Locate the cell with the specified text and output its (x, y) center coordinate. 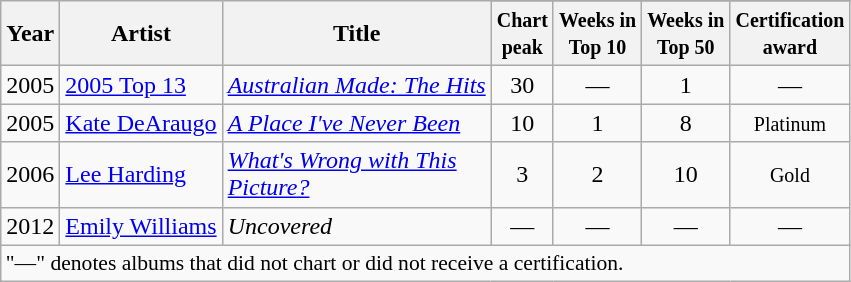
Australian Made: The Hits (356, 85)
2005 Top 13 (141, 85)
Weeks inTop 10 (597, 34)
Weeks inTop 50 (686, 34)
3 (522, 174)
2 (597, 174)
Platinum (790, 123)
Year (30, 34)
Title (356, 34)
30 (522, 85)
Artist (141, 34)
Certificationaward (790, 34)
2012 (30, 226)
Kate DeAraugo (141, 123)
Lee Harding (141, 174)
Emily Williams (141, 226)
2006 (30, 174)
8 (686, 123)
"—" denotes albums that did not chart or did not receive a certification. (426, 263)
Gold (790, 174)
Uncovered (356, 226)
Chartpeak (522, 34)
A Place I've Never Been (356, 123)
What's Wrong with This Picture? (356, 174)
